Identify which cell holds the provided text, then report its (x, y) central coordinate. 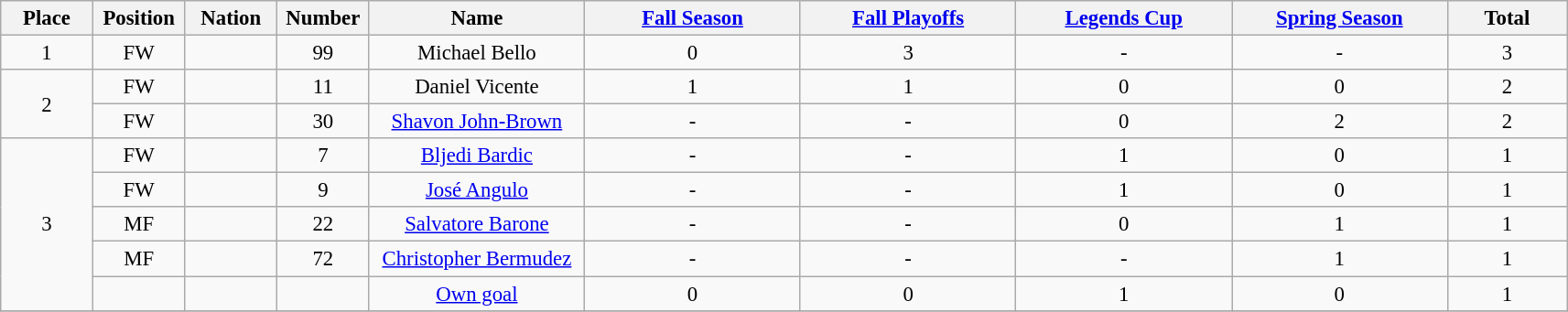
Own goal (477, 294)
José Angulo (477, 190)
11 (324, 87)
Fall Playoffs (908, 18)
Position (139, 18)
Daniel Vicente (477, 87)
Bljedi Bardic (477, 156)
9 (324, 190)
30 (324, 122)
99 (324, 53)
Spring Season (1340, 18)
Legends Cup (1124, 18)
Christopher Bermudez (477, 259)
7 (324, 156)
Michael Bello (477, 53)
Place (48, 18)
Number (324, 18)
Shavon John-Brown (477, 122)
Nation (231, 18)
72 (324, 259)
Fall Season (693, 18)
Salvatore Barone (477, 224)
Name (477, 18)
22 (324, 224)
Total (1507, 18)
